Locate the cell with the specified text and output its (X, Y) center coordinate. 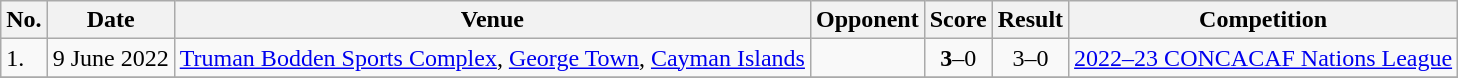
Venue (492, 20)
2022–23 CONCACAF Nations League (1264, 58)
Score (958, 20)
Opponent (867, 20)
Truman Bodden Sports Complex, George Town, Cayman Islands (492, 58)
No. (24, 20)
1. (24, 58)
9 June 2022 (110, 58)
Result (1030, 20)
Competition (1264, 20)
Date (110, 20)
